Search for the cell housing the specified text and yield its (X, Y) center coordinate. 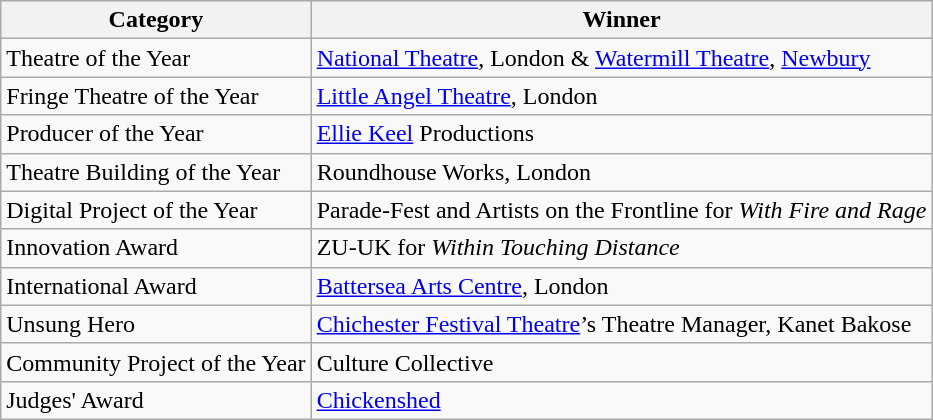
Ellie Keel Productions (622, 134)
ZU-UK for Within Touching Distance (622, 248)
Chickenshed (622, 400)
Parade-Fest and Artists on the Frontline for With Fire and Rage (622, 210)
Theatre of the Year (156, 58)
International Award (156, 286)
Culture Collective (622, 362)
Producer of the Year (156, 134)
Winner (622, 20)
Roundhouse Works, London (622, 172)
Fringe Theatre of the Year (156, 96)
Theatre Building of the Year (156, 172)
Community Project of the Year (156, 362)
Little Angel Theatre, London (622, 96)
National Theatre, London & Watermill Theatre, Newbury (622, 58)
Innovation Award (156, 248)
Digital Project of the Year (156, 210)
Battersea Arts Centre, London (622, 286)
Judges' Award (156, 400)
Chichester Festival Theatre’s Theatre Manager, Kanet Bakose (622, 324)
Unsung Hero (156, 324)
Category (156, 20)
